Return the [X, Y] coordinate for the center point of the cell that contains the specified text.  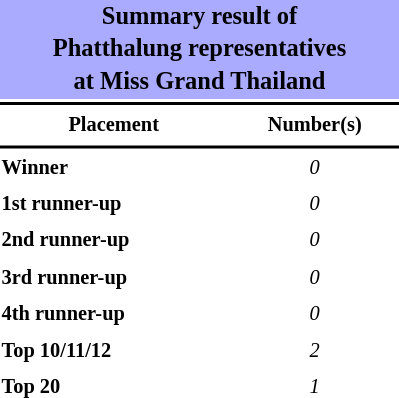
2nd runner-up [114, 241]
Placement [114, 125]
3rd runner-up [114, 278]
Top 10/11/12 [114, 351]
Winner [114, 168]
4th runner-up [114, 314]
Number(s) [314, 125]
2 [314, 351]
1st runner-up [114, 204]
Summary result ofPhatthalung representativesat Miss Grand Thailand [200, 50]
